For the text-containing cell, return its midpoint in [X, Y] coordinate format. 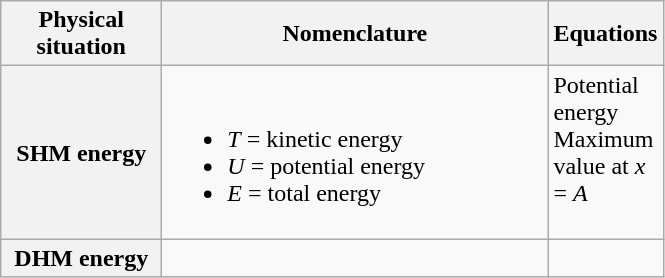
SHM energy [82, 152]
Potential energy Maximum value at x = A [606, 152]
DHM energy [82, 258]
T = kinetic energyU = potential energyE = total energy [355, 152]
Nomenclature [355, 34]
Physical situation [82, 34]
Equations [606, 34]
